Scan for the cell matching the given text and deliver its [X, Y] coordinate at center. 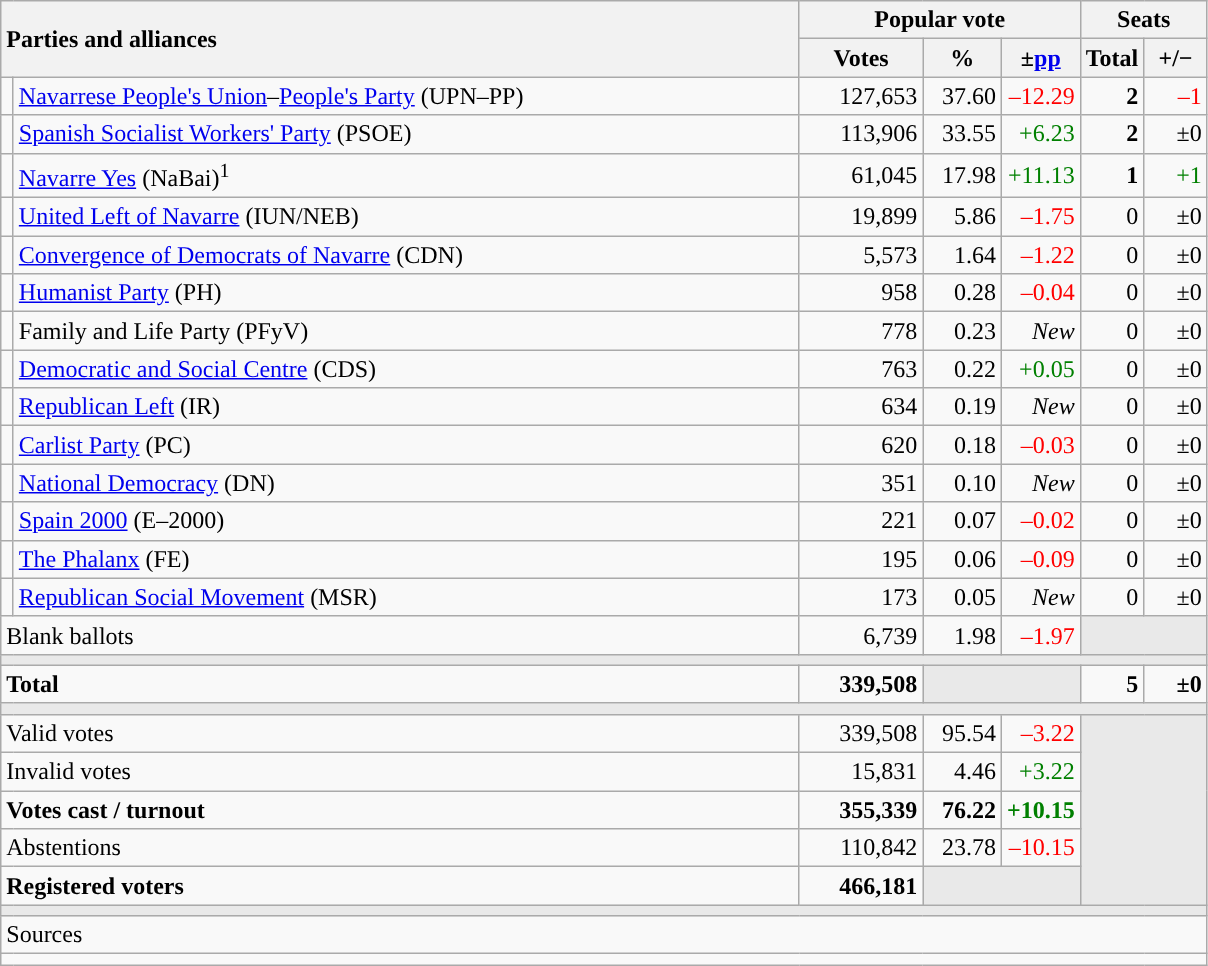
Valid votes [400, 733]
+1 [1176, 176]
221 [861, 521]
37.60 [962, 96]
Navarrese People's Union–People's Party (UPN–PP) [406, 96]
+/− [1176, 58]
620 [861, 445]
Sources [604, 935]
Spain 2000 (E–2000) [406, 521]
1.98 [962, 635]
–0.02 [1040, 521]
–1.75 [1040, 217]
17.98 [962, 176]
778 [861, 331]
Parties and alliances [400, 39]
Navarre Yes (NaBai)1 [406, 176]
+3.22 [1040, 772]
Abstentions [400, 848]
0.18 [962, 445]
Carlist Party (PC) [406, 445]
–1 [1176, 96]
195 [861, 559]
National Democracy (DN) [406, 483]
Registered voters [400, 886]
Republican Social Movement (MSR) [406, 597]
173 [861, 597]
–0.09 [1040, 559]
958 [861, 293]
Popular vote [940, 20]
±pp [1040, 58]
15,831 [861, 772]
+0.05 [1040, 369]
0.05 [962, 597]
1 [1112, 176]
0.28 [962, 293]
Spanish Socialist Workers' Party (PSOE) [406, 134]
Democratic and Social Centre (CDS) [406, 369]
0.06 [962, 559]
0.22 [962, 369]
+10.15 [1040, 810]
5 [1112, 684]
466,181 [861, 886]
127,653 [861, 96]
95.54 [962, 733]
0.10 [962, 483]
–1.97 [1040, 635]
Humanist Party (PH) [406, 293]
Votes [861, 58]
110,842 [861, 848]
–0.04 [1040, 293]
Republican Left (IR) [406, 407]
4.46 [962, 772]
–3.22 [1040, 733]
0.19 [962, 407]
+11.13 [1040, 176]
6,739 [861, 635]
113,906 [861, 134]
76.22 [962, 810]
The Phalanx (FE) [406, 559]
+6.23 [1040, 134]
634 [861, 407]
Blank ballots [400, 635]
1.64 [962, 255]
23.78 [962, 848]
United Left of Navarre (IUN/NEB) [406, 217]
5,573 [861, 255]
0.07 [962, 521]
61,045 [861, 176]
Invalid votes [400, 772]
Votes cast / turnout [400, 810]
355,339 [861, 810]
351 [861, 483]
Seats [1144, 20]
0.23 [962, 331]
19,899 [861, 217]
–12.29 [1040, 96]
–10.15 [1040, 848]
5.86 [962, 217]
Family and Life Party (PFyV) [406, 331]
763 [861, 369]
–0.03 [1040, 445]
Convergence of Democrats of Navarre (CDN) [406, 255]
–1.22 [1040, 255]
33.55 [962, 134]
% [962, 58]
